Search for the cell housing the specified text and yield its [X, Y] center coordinate. 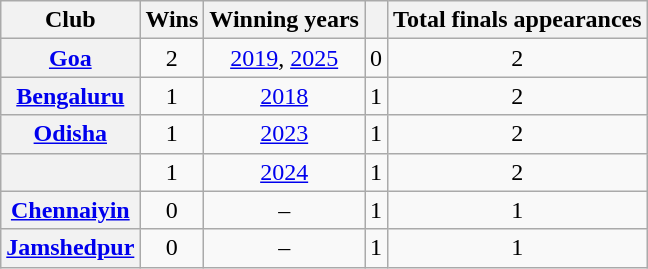
Chennaiyin [70, 210]
Bengaluru [70, 96]
Total finals appearances [518, 20]
Goa [70, 58]
2018 [284, 96]
2019, 2025 [284, 58]
Odisha [70, 134]
Wins [172, 20]
2024 [284, 172]
Club [70, 20]
Winning years [284, 20]
2023 [284, 134]
Jamshedpur [70, 248]
